From the cell containing the given text, extract its center point as (X, Y) coordinate. 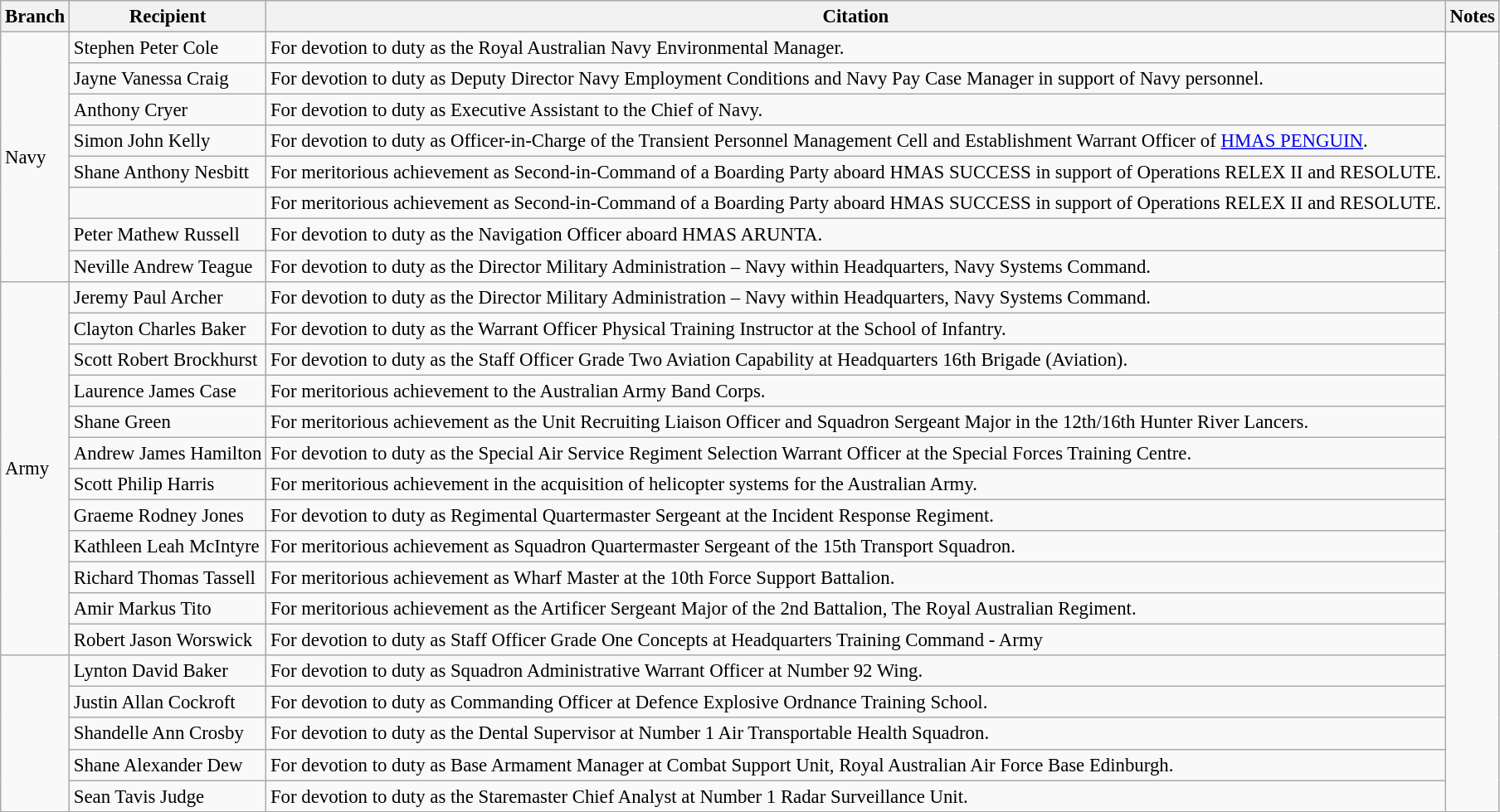
Stephen Peter Cole (168, 48)
For devotion to duty as Commanding Officer at Defence Explosive Ordnance Training School. (856, 703)
For devotion to duty as the Royal Australian Navy Environmental Manager. (856, 48)
Neville Andrew Teague (168, 266)
Jayne Vanessa Craig (168, 79)
Scott Robert Brockhurst (168, 359)
Shane Green (168, 422)
For devotion to duty as Officer-in-Charge of the Transient Personnel Management Cell and Establishment Warrant Officer of HMAS PENGUIN. (856, 141)
For devotion to duty as the Staremaster Chief Analyst at Number 1 Radar Surveillance Unit. (856, 796)
Shandelle Ann Crosby (168, 734)
Lynton David Baker (168, 671)
Peter Mathew Russell (168, 235)
For meritorious achievement in the acquisition of helicopter systems for the Australian Army. (856, 484)
For devotion to duty as the Dental Supervisor at Number 1 Air Transportable Health Squadron. (856, 734)
For devotion to duty as the Special Air Service Regiment Selection Warrant Officer at the Special Forces Training Centre. (856, 453)
For devotion to duty as Regimental Quartermaster Sergeant at the Incident Response Regiment. (856, 515)
Laurence James Case (168, 391)
Jeremy Paul Archer (168, 297)
For devotion to duty as Staff Officer Grade One Concepts at Headquarters Training Command - Army (856, 640)
Branch (35, 17)
Robert Jason Worswick (168, 640)
For meritorious achievement as Wharf Master at the 10th Force Support Battalion. (856, 578)
For meritorious achievement as the Artificer Sergeant Major of the 2nd Battalion, The Royal Australian Regiment. (856, 609)
Citation (856, 17)
For devotion to duty as Squadron Administrative Warrant Officer at Number 92 Wing. (856, 671)
Amir Markus Tito (168, 609)
Kathleen Leah McIntyre (168, 547)
For meritorious achievement as the Unit Recruiting Liaison Officer and Squadron Sergeant Major in the 12th/16th Hunter River Lancers. (856, 422)
Sean Tavis Judge (168, 796)
Richard Thomas Tassell (168, 578)
For devotion to duty as Executive Assistant to the Chief of Navy. (856, 110)
For meritorious achievement as Squadron Quartermaster Sergeant of the 15th Transport Squadron. (856, 547)
Shane Alexander Dew (168, 765)
Recipient (168, 17)
Scott Philip Harris (168, 484)
Army (35, 468)
For devotion to duty as the Staff Officer Grade Two Aviation Capability at Headquarters 16th Brigade (Aviation). (856, 359)
For devotion to duty as the Warrant Officer Physical Training Instructor at the School of Infantry. (856, 328)
Andrew James Hamilton (168, 453)
Graeme Rodney Jones (168, 515)
For devotion to duty as Base Armament Manager at Combat Support Unit, Royal Australian Air Force Base Edinburgh. (856, 765)
Clayton Charles Baker (168, 328)
For devotion to duty as the Navigation Officer aboard HMAS ARUNTA. (856, 235)
For meritorious achievement to the Australian Army Band Corps. (856, 391)
For devotion to duty as Deputy Director Navy Employment Conditions and Navy Pay Case Manager in support of Navy personnel. (856, 79)
Simon John Kelly (168, 141)
Notes (1472, 17)
Justin Allan Cockroft (168, 703)
Navy (35, 158)
Shane Anthony Nesbitt (168, 173)
Anthony Cryer (168, 110)
